Return the [x, y] coordinate for the center point of the cell that contains the specified text.  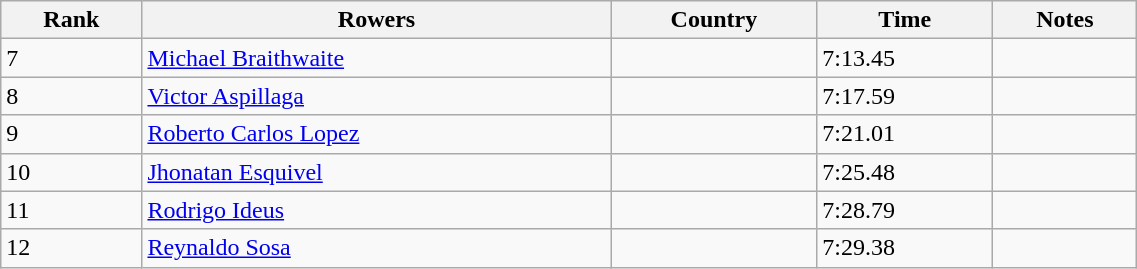
Jhonatan Esquivel [376, 172]
7:13.45 [905, 58]
7:17.59 [905, 96]
7:21.01 [905, 134]
7:29.38 [905, 248]
Time [905, 20]
Michael Braithwaite [376, 58]
Reynaldo Sosa [376, 248]
Victor Aspillaga [376, 96]
8 [72, 96]
12 [72, 248]
Rank [72, 20]
9 [72, 134]
11 [72, 210]
Rodrigo Ideus [376, 210]
Notes [1065, 20]
7:28.79 [905, 210]
10 [72, 172]
Country [714, 20]
Roberto Carlos Lopez [376, 134]
Rowers [376, 20]
7 [72, 58]
7:25.48 [905, 172]
